Output the (x, y) coordinate of the center of the cell containing the given text.  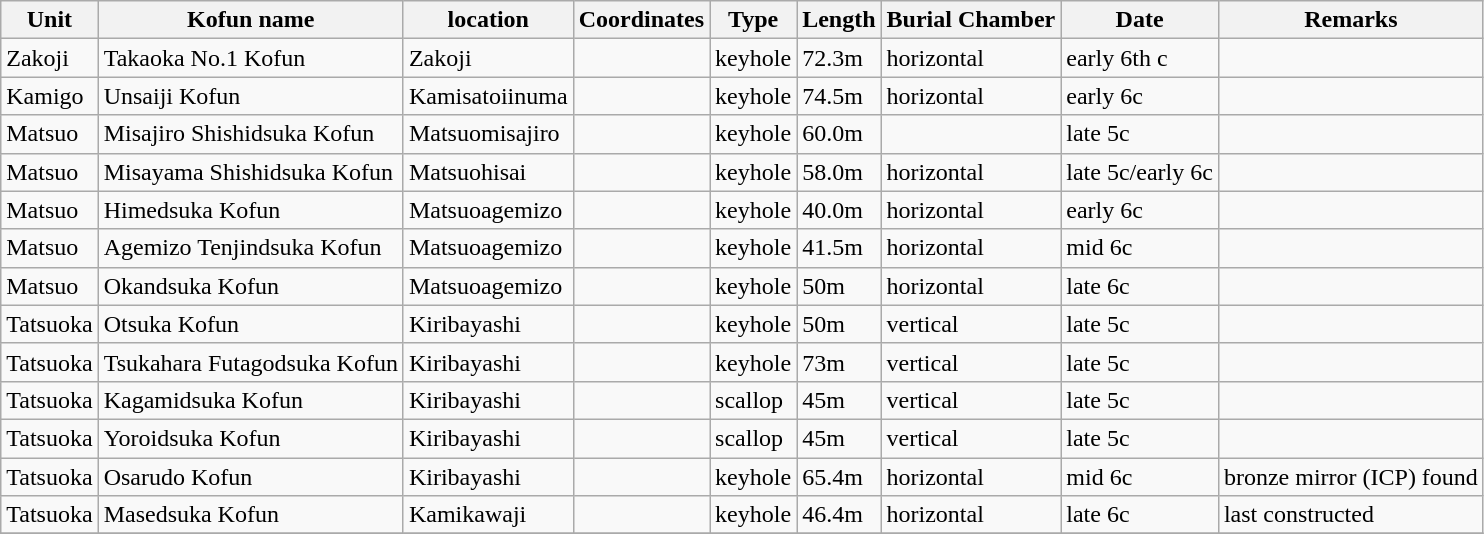
Coordinates (641, 20)
Matsuohisai (488, 172)
Agemizo Tenjindsuka Kofun (250, 248)
60.0m (839, 134)
41.5m (839, 248)
Kamigo (50, 96)
Remarks (1350, 20)
Kagamidsuka Kofun (250, 400)
72.3m (839, 58)
last constructed (1350, 515)
46.4m (839, 515)
location (488, 20)
74.5m (839, 96)
Takaoka No.1 Kofun (250, 58)
Type (754, 20)
Unit (50, 20)
73m (839, 362)
Kamikawaji (488, 515)
Matsuomisajiro (488, 134)
Yoroidsuka Kofun (250, 438)
Unsaiji Kofun (250, 96)
Tsukahara Futagodsuka Kofun (250, 362)
Kamisatoiinuma (488, 96)
40.0m (839, 210)
Otsuka Kofun (250, 324)
58.0m (839, 172)
Himedsuka Kofun (250, 210)
early 6th c (1140, 58)
Date (1140, 20)
Burial Chamber (971, 20)
bronze mirror (ICP) found (1350, 477)
Masedsuka Kofun (250, 515)
Length (839, 20)
65.4m (839, 477)
Misajiro Shishidsuka Kofun (250, 134)
Okandsuka Kofun (250, 286)
Osarudo Kofun (250, 477)
late 5c/early 6c (1140, 172)
Misayama Shishidsuka Kofun (250, 172)
Kofun name (250, 20)
